Search for the cell housing the specified text and yield its (X, Y) center coordinate. 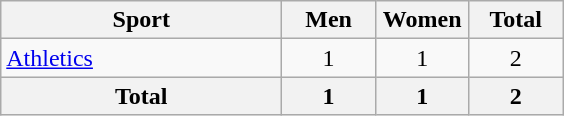
Athletics (142, 58)
Sport (142, 20)
Men (329, 20)
Women (422, 20)
